Locate the cell with the specified text and output its [x, y] center coordinate. 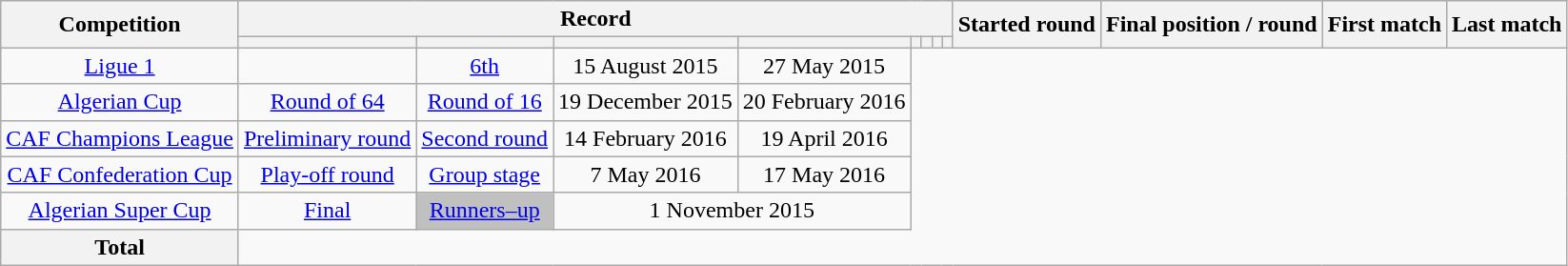
Algerian Super Cup [120, 211]
1 November 2015 [732, 211]
Round of 16 [485, 102]
Final position / round [1212, 25]
19 April 2016 [824, 138]
7 May 2016 [646, 174]
Algerian Cup [120, 102]
20 February 2016 [824, 102]
6th [485, 66]
Competition [120, 25]
15 August 2015 [646, 66]
CAF Confederation Cup [120, 174]
Last match [1507, 25]
19 December 2015 [646, 102]
17 May 2016 [824, 174]
Final [327, 211]
Play-off round [327, 174]
First match [1384, 25]
CAF Champions League [120, 138]
Round of 64 [327, 102]
Runners–up [485, 211]
Group stage [485, 174]
27 May 2015 [824, 66]
Preliminary round [327, 138]
Ligue 1 [120, 66]
Started round [1027, 25]
Total [120, 247]
Record [595, 19]
Second round [485, 138]
14 February 2016 [646, 138]
